Output the [x, y] coordinate of the center of the cell containing the given text.  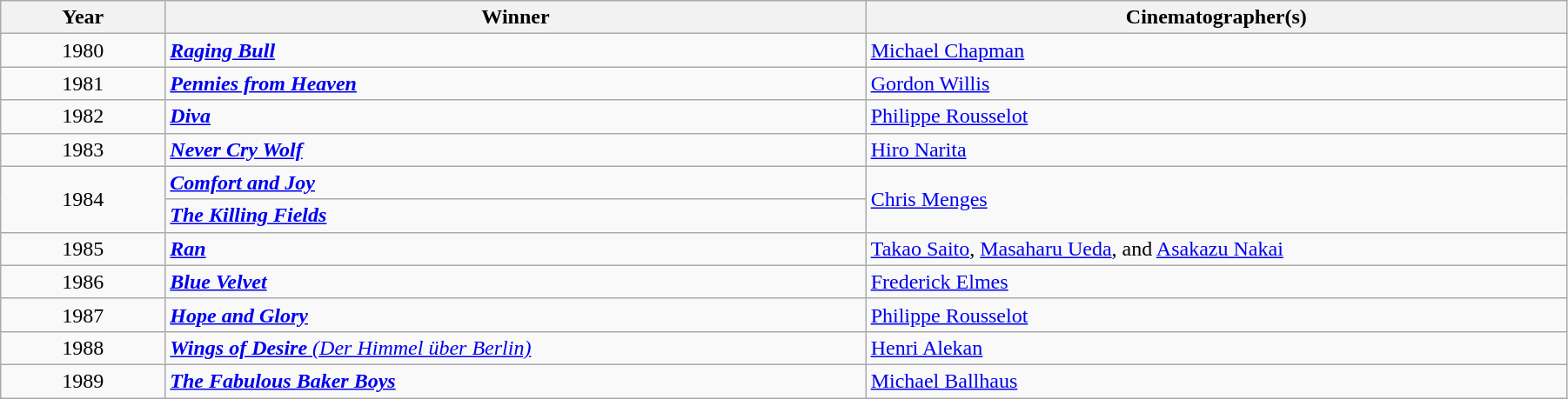
1980 [84, 50]
Michael Ballhaus [1216, 381]
Wings of Desire (Der Himmel über Berlin) [515, 348]
Hiro Narita [1216, 150]
Never Cry Wolf [515, 150]
1986 [84, 282]
Year [84, 17]
1984 [84, 199]
Ran [515, 249]
Blue Velvet [515, 282]
Pennies from Heaven [515, 83]
Michael Chapman [1216, 50]
Hope and Glory [515, 315]
Diva [515, 116]
Winner [515, 17]
1981 [84, 83]
Cinematographer(s) [1216, 17]
The Fabulous Baker Boys [515, 381]
1982 [84, 116]
Raging Bull [515, 50]
1985 [84, 249]
1983 [84, 150]
Comfort and Joy [515, 183]
Chris Menges [1216, 199]
1988 [84, 348]
Frederick Elmes [1216, 282]
1989 [84, 381]
1987 [84, 315]
Henri Alekan [1216, 348]
The Killing Fields [515, 216]
Gordon Willis [1216, 83]
Takao Saito, Masaharu Ueda, and Asakazu Nakai [1216, 249]
